Extract the [x, y] coordinate from the center of the cell holding the provided text.  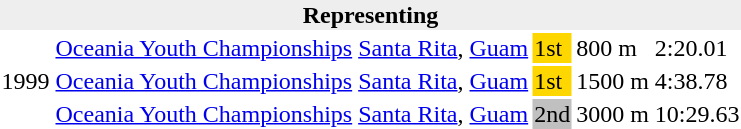
1500 m [613, 81]
10:29.63 [697, 114]
Representing [370, 15]
2nd [552, 114]
1999 [26, 81]
3000 m [613, 114]
4:38.78 [697, 81]
800 m [613, 48]
2:20.01 [697, 48]
